Return [X, Y] of the center of cell containing provided text 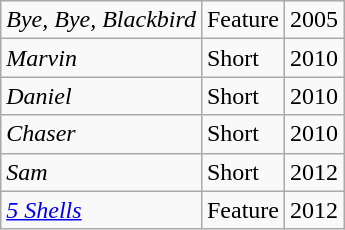
Bye, Bye, Blackbird [102, 20]
2005 [314, 20]
Chaser [102, 134]
Daniel [102, 96]
Sam [102, 172]
Marvin [102, 58]
5 Shells [102, 210]
